Pinpoint the cell where the given text exists, returning its [X, Y] midpoint coordinate. 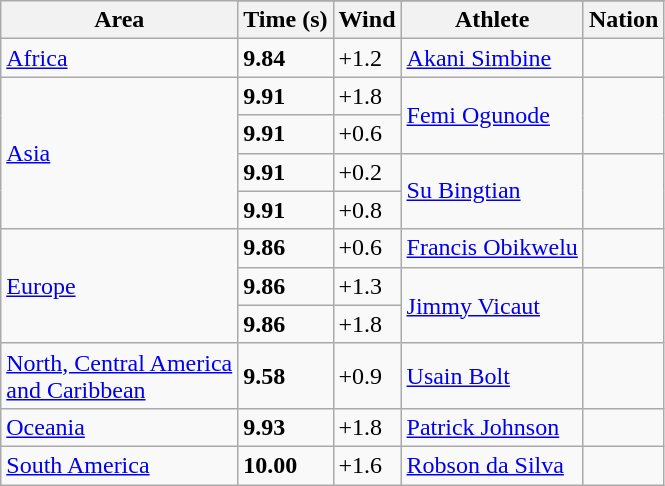
+1.3 [367, 286]
Usain Bolt [492, 376]
Akani Simbine [492, 58]
Asia [120, 153]
Oceania [120, 427]
+0.8 [367, 210]
Su Bingtian [492, 191]
North, Central America and Caribbean [120, 376]
Femi Ogunode [492, 115]
9.58 [286, 376]
9.93 [286, 427]
Athlete [492, 20]
10.00 [286, 465]
Time (s) [286, 20]
Wind [367, 20]
Nation [623, 20]
South America [120, 465]
Area [120, 20]
Robson da Silva [492, 465]
Patrick Johnson [492, 427]
+1.2 [367, 58]
Africa [120, 58]
Europe [120, 286]
Jimmy Vicaut [492, 305]
9.84 [286, 58]
Francis Obikwelu [492, 248]
+1.6 [367, 465]
+0.2 [367, 172]
+0.9 [367, 376]
